Locate the cell with the specified text and output its (x, y) center coordinate. 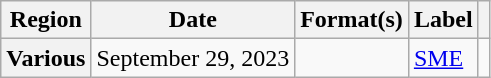
Format(s) (352, 20)
September 29, 2023 (193, 58)
Label (443, 20)
SME (443, 58)
Region (46, 20)
Various (46, 58)
Date (193, 20)
